Extract the (X, Y) coordinate from the center of the cell holding the provided text.  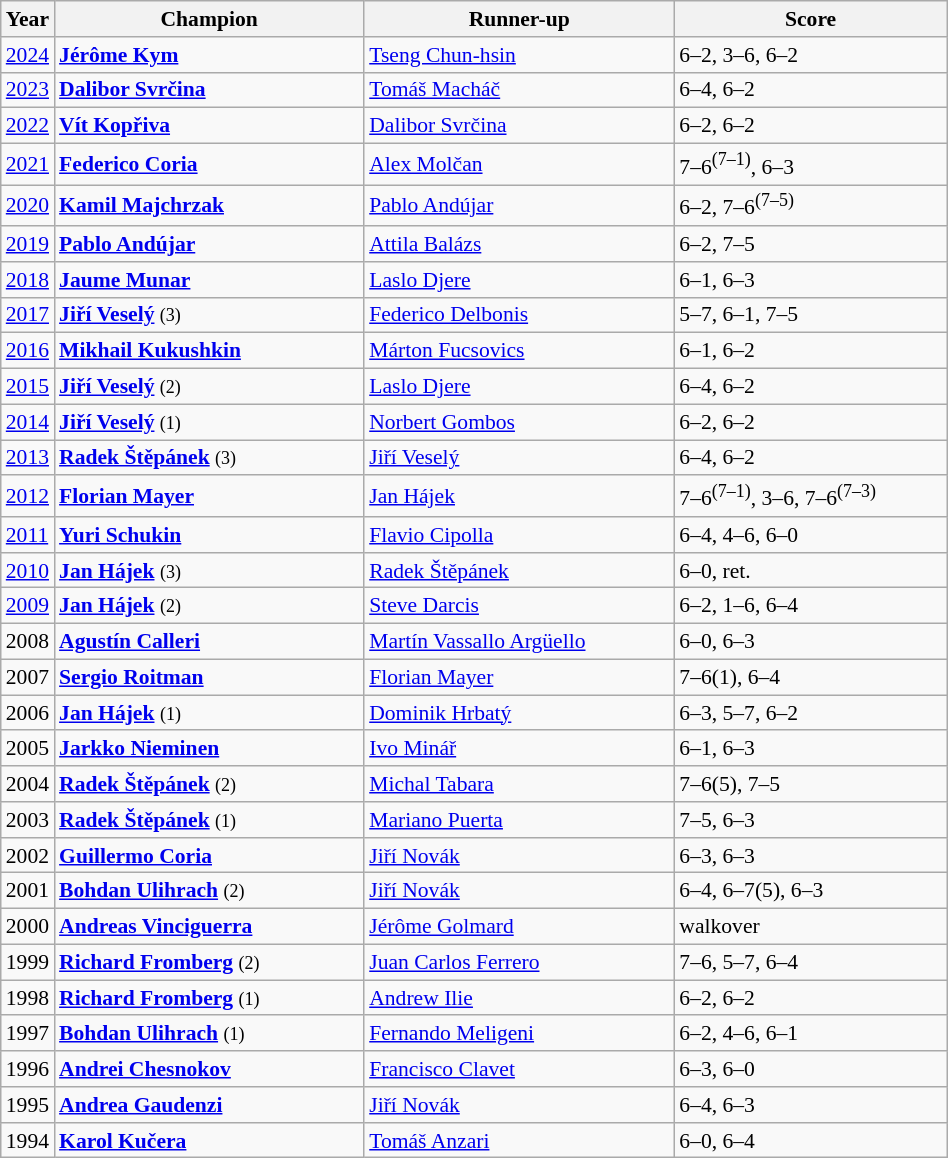
6–2, 1–6, 6–4 (810, 606)
2008 (28, 642)
Jan Hájek (519, 496)
Andrea Gaudenzi (209, 1105)
Mikhail Kukushkin (209, 351)
Steve Darcis (519, 606)
6–2, 3–6, 6–2 (810, 55)
Year (28, 19)
6–4, 4–6, 6–0 (810, 535)
6–2, 7–5 (810, 244)
2013 (28, 458)
Richard Fromberg (1) (209, 998)
Jarkko Nieminen (209, 749)
Andrew Ilie (519, 998)
2002 (28, 856)
Juan Carlos Ferrero (519, 962)
2016 (28, 351)
Agustín Calleri (209, 642)
Jérôme Golmard (519, 927)
6–0, 6–3 (810, 642)
Martín Vassallo Argüello (519, 642)
5–7, 6–1, 7–5 (810, 316)
6–0, ret. (810, 571)
Radek Štěpánek (1) (209, 820)
7–6(5), 7–5 (810, 784)
Yuri Schukin (209, 535)
2022 (28, 126)
Dominik Hrbatý (519, 713)
1999 (28, 962)
2005 (28, 749)
2020 (28, 206)
Michal Tabara (519, 784)
Federico Coria (209, 164)
Flavio Cipolla (519, 535)
2019 (28, 244)
2014 (28, 422)
Mariano Puerta (519, 820)
Bohdan Ulihrach (2) (209, 891)
6–2, 4–6, 6–1 (810, 1034)
Jan Hájek (2) (209, 606)
1996 (28, 1069)
2011 (28, 535)
Vít Kopřiva (209, 126)
Jiří Veselý (3) (209, 316)
Sergio Roitman (209, 677)
2023 (28, 90)
Fernando Meligeni (519, 1034)
2017 (28, 316)
Jan Hájek (3) (209, 571)
6–1, 6–2 (810, 351)
Norbert Gombos (519, 422)
Radek Štěpánek (519, 571)
2018 (28, 280)
7–5, 6–3 (810, 820)
Radek Štěpánek (3) (209, 458)
Bohdan Ulihrach (1) (209, 1034)
Andreas Vinciguerra (209, 927)
Guillermo Coria (209, 856)
Radek Štěpánek (2) (209, 784)
2001 (28, 891)
2021 (28, 164)
Andrei Chesnokov (209, 1069)
1998 (28, 998)
2004 (28, 784)
7–6(7–1), 6–3 (810, 164)
2009 (28, 606)
2010 (28, 571)
2007 (28, 677)
Alex Molčan (519, 164)
7–6, 5–7, 6–4 (810, 962)
Jan Hájek (1) (209, 713)
2024 (28, 55)
Champion (209, 19)
Jiří Veselý (1) (209, 422)
6–4, 6–7(5), 6–3 (810, 891)
Jiří Veselý (519, 458)
6–4, 6–3 (810, 1105)
Jiří Veselý (2) (209, 387)
Score (810, 19)
6–2, 7–6(7–5) (810, 206)
1997 (28, 1034)
walkover (810, 927)
7–6(1), 6–4 (810, 677)
6–3, 6–3 (810, 856)
Richard Fromberg (2) (209, 962)
2000 (28, 927)
Francisco Clavet (519, 1069)
Runner-up (519, 19)
2006 (28, 713)
Tomáš Macháč (519, 90)
Márton Fucsovics (519, 351)
2003 (28, 820)
Jérôme Kym (209, 55)
Ivo Minář (519, 749)
2015 (28, 387)
2012 (28, 496)
6–3, 6–0 (810, 1069)
1995 (28, 1105)
Kamil Majchrzak (209, 206)
Federico Delbonis (519, 316)
Tseng Chun-hsin (519, 55)
7–6(7–1), 3–6, 7–6(7–3) (810, 496)
Jaume Munar (209, 280)
Attila Balázs (519, 244)
6–3, 5–7, 6–2 (810, 713)
